Find where the given text appears and provide that cell's center as [x, y] coordinate. 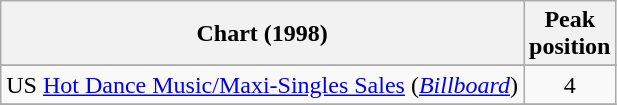
Peakposition [570, 34]
4 [570, 85]
US Hot Dance Music/Maxi-Singles Sales (Billboard) [262, 85]
Chart (1998) [262, 34]
